Scan for the cell matching the given text and deliver its (x, y) coordinate at center. 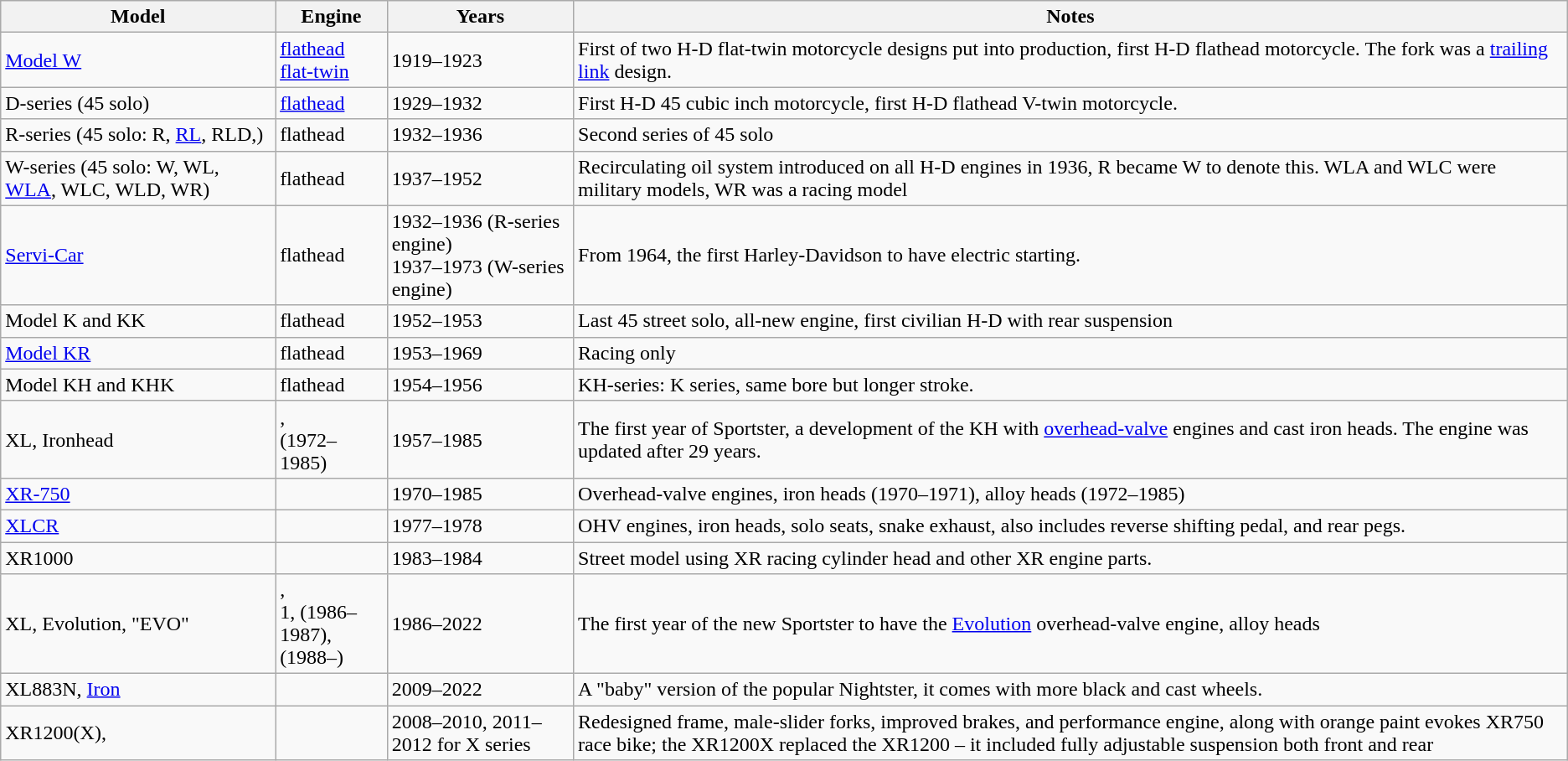
flathead flat-twin (332, 60)
The first year of Sportster, a development of the KH with overhead-valve engines and cast iron heads. The engine was updated after 29 years. (1070, 439)
XL883N, Iron (138, 690)
1932–1936 (480, 135)
Overhead-valve engines, iron heads (1970–1971), alloy heads (1972–1985) (1070, 494)
Model KR (138, 353)
,1, (1986–1987), (1988–) (332, 624)
1986–2022 (480, 624)
Model W (138, 60)
XL, Ironhead (138, 439)
Years (480, 17)
R-series (45 solo: R, RL, RLD,) (138, 135)
Model KH and KHK (138, 385)
1919–1923 (480, 60)
, (1972–1985) (332, 439)
1952–1953 (480, 321)
A "baby" version of the popular Nightster, it comes with more black and cast wheels. (1070, 690)
XR1000 (138, 557)
XR1200(X), (138, 733)
2008–2010, 2011–2012 for X series (480, 733)
First H-D 45 cubic inch motorcycle, first H-D flathead V-twin motorcycle. (1070, 103)
1932–1936 (R-series engine)1937–1973 (W-series engine) (480, 255)
D-series (45 solo) (138, 103)
1983–1984 (480, 557)
1954–1956 (480, 385)
The first year of the new Sportster to have the Evolution overhead-valve engine, alloy heads (1070, 624)
1929–1932 (480, 103)
Model K and KK (138, 321)
1977–1978 (480, 525)
Second series of 45 solo (1070, 135)
W-series (45 solo: W, WL, WLA, WLC, WLD, WR) (138, 178)
From 1964, the first Harley-Davidson to have electric starting. (1070, 255)
2009–2022 (480, 690)
XL, Evolution, "EVO" (138, 624)
Recirculating oil system introduced on all H-D engines in 1936, R became W to denote this. WLA and WLC were military models, WR was a racing model (1070, 178)
Servi-Car (138, 255)
Last 45 street solo, all-new engine, first civilian H-D with rear suspension (1070, 321)
1970–1985 (480, 494)
Model (138, 17)
XR-750 (138, 494)
Street model using XR racing cylinder head and other XR engine parts. (1070, 557)
First of two H-D flat-twin motorcycle designs put into production, first H-D flathead motorcycle. The fork was a trailing link design. (1070, 60)
XLCR (138, 525)
Racing only (1070, 353)
OHV engines, iron heads, solo seats, snake exhaust, also includes reverse shifting pedal, and rear pegs. (1070, 525)
Notes (1070, 17)
1953–1969 (480, 353)
1957–1985 (480, 439)
1937–1952 (480, 178)
Engine (332, 17)
KH-series: K series, same bore but longer stroke. (1070, 385)
